Search for the cell housing the specified text and yield its [X, Y] center coordinate. 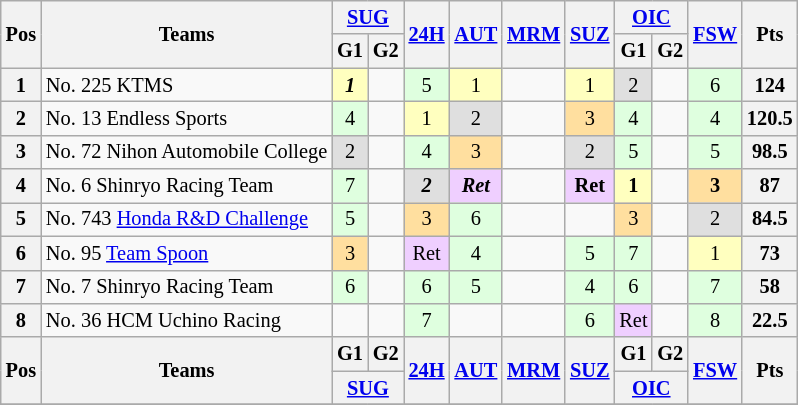
58 [770, 287]
No. 13 Endless Sports [186, 118]
No. 7 Shinryo Racing Team [186, 287]
87 [770, 186]
No. 743 Honda R&D Challenge [186, 219]
No. 95 Team Spoon [186, 253]
No. 6 Shinryo Racing Team [186, 186]
124 [770, 85]
120.5 [770, 118]
84.5 [770, 219]
No. 225 KTMS [186, 85]
No. 36 HCM Uchino Racing [186, 320]
98.5 [770, 152]
73 [770, 253]
22.5 [770, 320]
No. 72 Nihon Automobile College [186, 152]
